Output the (x, y) coordinate of the center of the cell containing the given text.  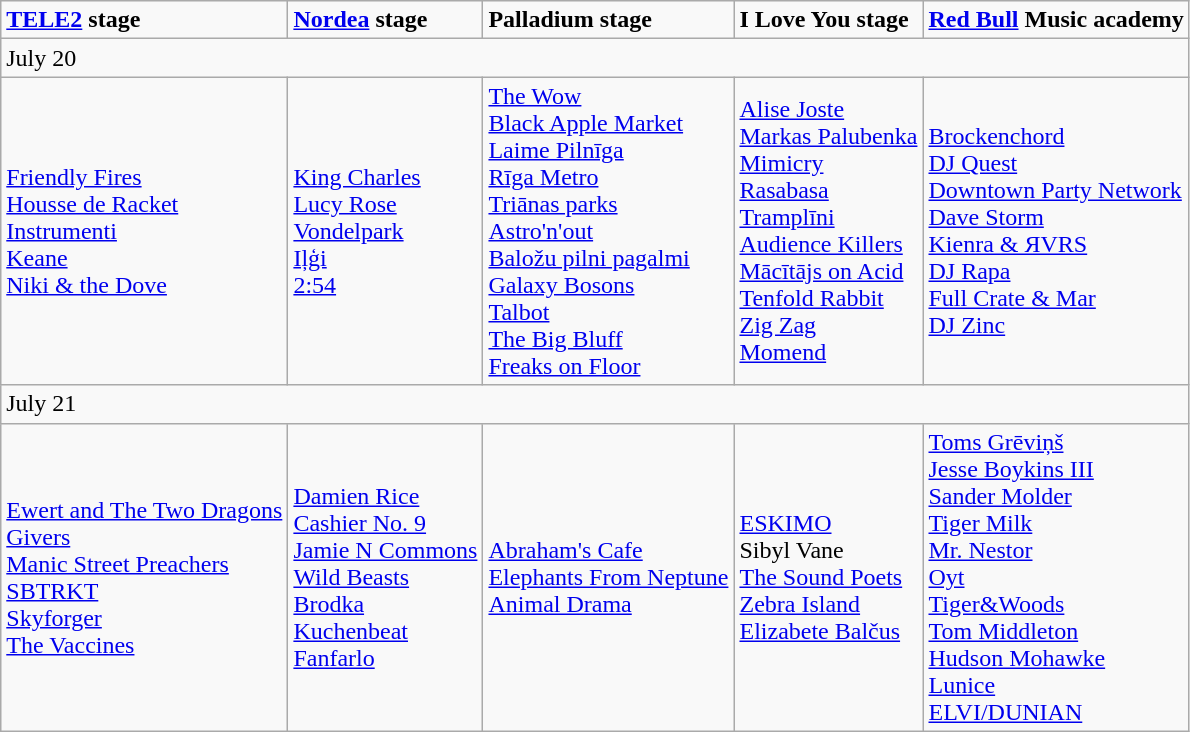
July 20 (596, 58)
Brockenchord DJ Quest Downtown Party Network Dave Storm Kienra & ЯVRS DJ Rapa Full Crate & Mar DJ Zinc (1056, 231)
Abraham's Cafe Elephants From Neptune Animal Drama (608, 577)
July 21 (596, 404)
Nordea stage (386, 20)
Palladium stage (608, 20)
ESKIMO Sibyl Vane The Sound Poets Zebra Island Elizabete Balčus (828, 577)
Red Bull Music academy (1056, 20)
Ewert and The Two Dragons Givers Manic Street Preachers SBTRKT Skyforger The Vaccines (144, 577)
Friendly Fires Housse de Racket Instrumenti Keane Niki & the Dove (144, 231)
Alise Joste Markas Palubenka Mimicry Rasabasa Tramplīni Audience Killers Mācītājs on Acid Tenfold Rabbit Zig Zag Momend (828, 231)
I Love You stage (828, 20)
Damien Rice Cashier No. 9 Jamie N Commons Wild Beasts Brodka Kuchenbeat Fanfarlo (386, 577)
Toms Grēviņš Jesse Boykins III Sander Molder Tiger Milk Mr. Nestor Oyt Tiger&Woods Tom Middleton Hudson Mohawke Lunice ELVI/DUNIAN (1056, 577)
King Charles Lucy Rose Vondelpark Iļģi 2:54 (386, 231)
The Wow Black Apple Market Laime Pilnīga Rīga Metro Triānas parks Astro'n'out Baložu pilni pagalmi Galaxy Bosons Talbot The Big Bluff Freaks on Floor (608, 231)
TELE2 stage (144, 20)
